For the text-containing cell, return its midpoint in [X, Y] coordinate format. 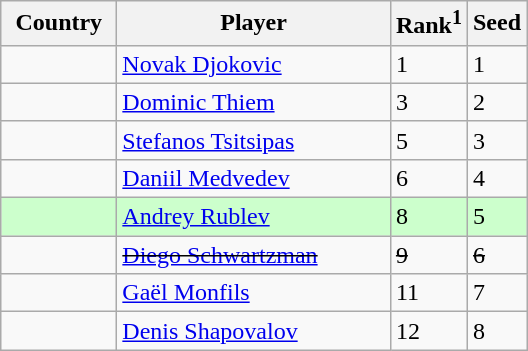
Gaël Monfils [254, 293]
Novak Djokovic [254, 64]
Denis Shapovalov [254, 331]
Andrey Rublev [254, 217]
Daniil Medvedev [254, 178]
Dominic Thiem [254, 102]
Rank1 [428, 24]
9 [428, 255]
Stefanos Tsitsipas [254, 140]
11 [428, 293]
Seed [496, 24]
12 [428, 331]
Player [254, 24]
Country [59, 24]
7 [496, 293]
4 [496, 178]
Diego Schwartzman [254, 255]
2 [496, 102]
